Capture the cell that displays the provided text and extract its (X, Y) central coordinate. 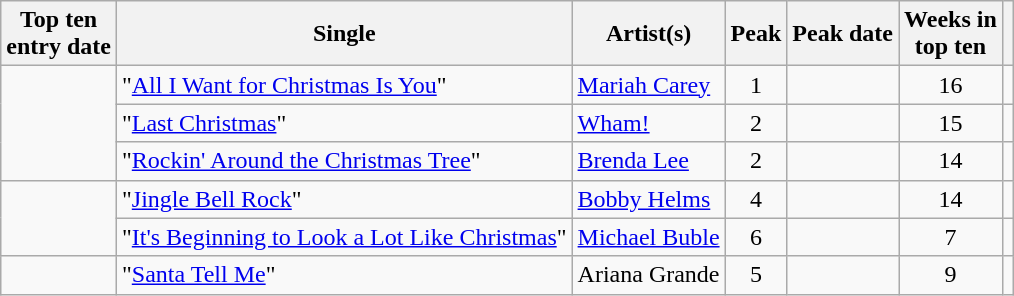
"Santa Tell Me" (344, 275)
Bobby Helms (648, 199)
Mariah Carey (648, 85)
16 (951, 85)
"Last Christmas" (344, 123)
5 (756, 275)
Artist(s) (648, 34)
"Rockin' Around the Christmas Tree" (344, 161)
7 (951, 237)
Ariana Grande (648, 275)
15 (951, 123)
6 (756, 237)
Top tenentry date (59, 34)
"Jingle Bell Rock" (344, 199)
Peak date (843, 34)
Wham! (648, 123)
Brenda Lee (648, 161)
Peak (756, 34)
Michael Buble (648, 237)
"All I Want for Christmas Is You" (344, 85)
Weeks intop ten (951, 34)
Single (344, 34)
"It's Beginning to Look a Lot Like Christmas" (344, 237)
4 (756, 199)
9 (951, 275)
1 (756, 85)
